Provide the (X, Y) coordinate of the cell's center where the given text is located.  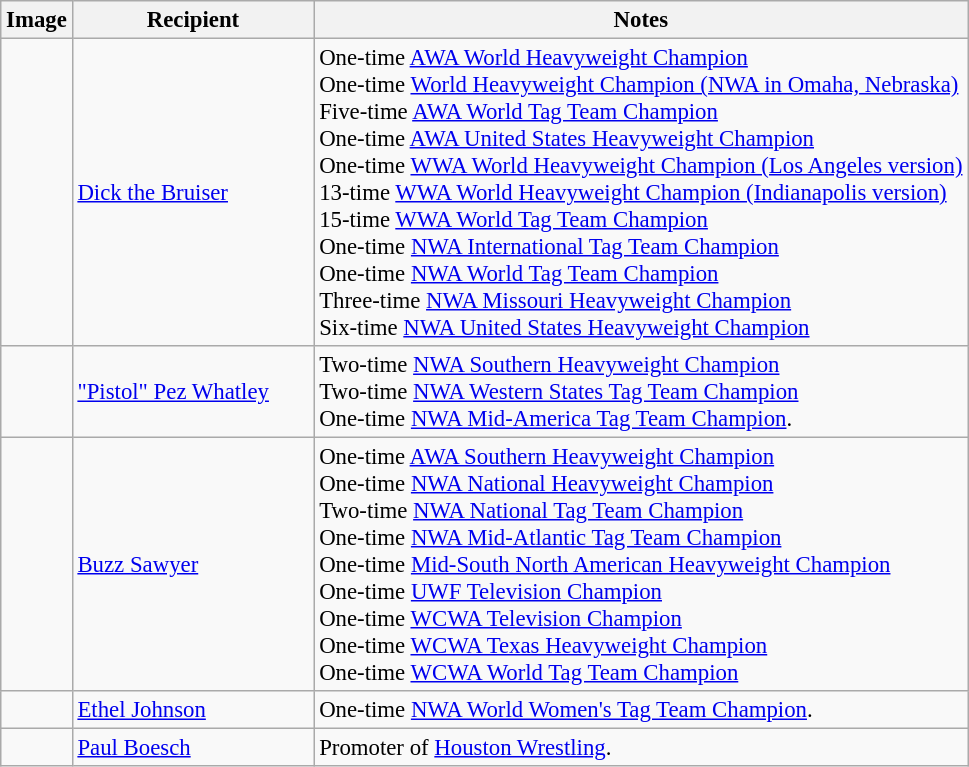
Promoter of Houston Wrestling. (641, 748)
Buzz Sawyer (193, 565)
Ethel Johnson (193, 710)
Paul Boesch (193, 748)
Two-time NWA Southern Heavyweight ChampionTwo-time NWA Western States Tag Team ChampionOne-time NWA Mid-America Tag Team Champion. (641, 392)
Notes (641, 20)
One-time NWA World Women's Tag Team Champion. (641, 710)
Dick the Bruiser (193, 193)
Image (36, 20)
"Pistol" Pez Whatley (193, 392)
Recipient (193, 20)
